Find where the given text appears and provide that cell's center as (x, y) coordinate. 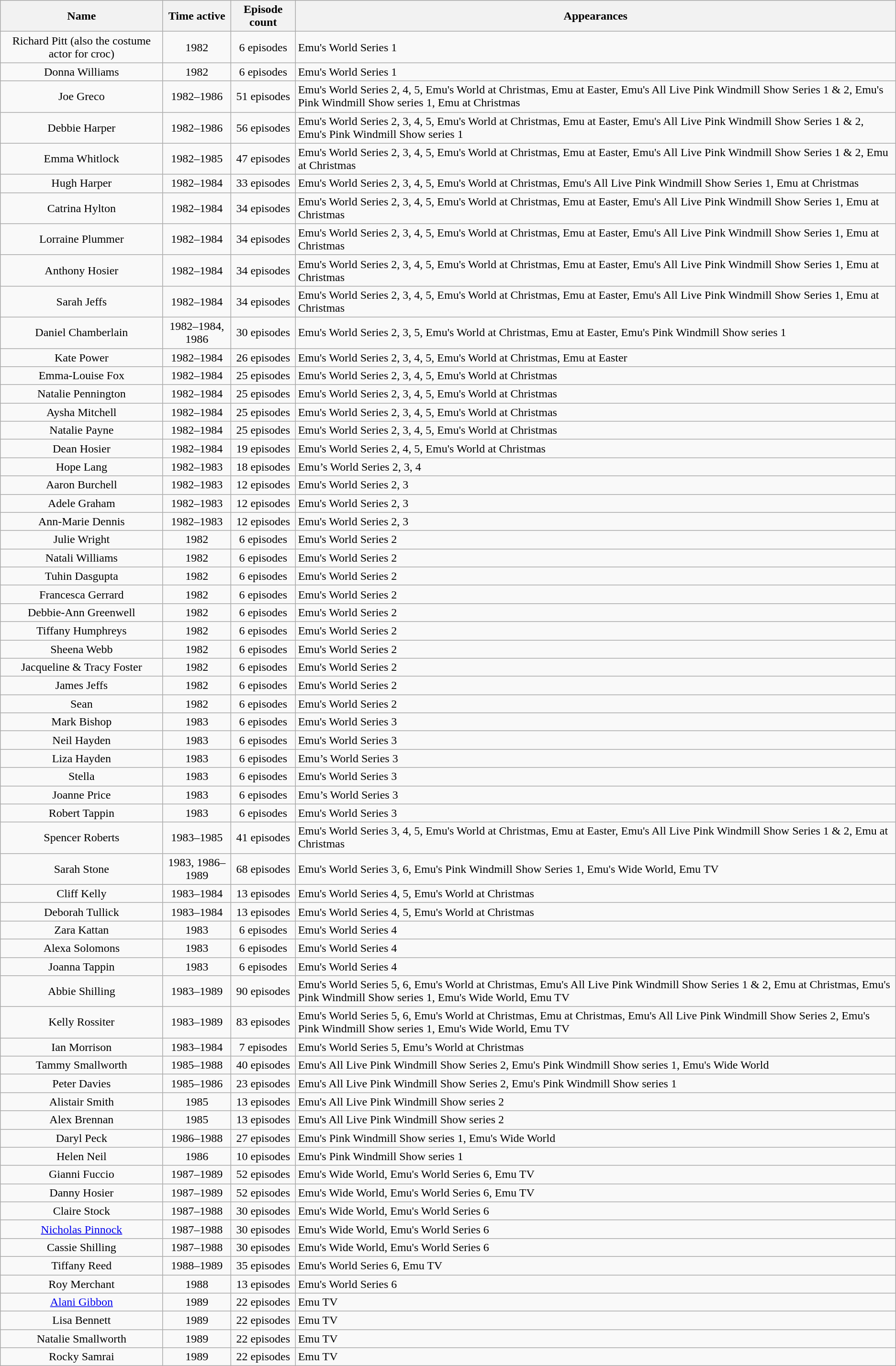
Emu's World Series 2, 3, 4, 5, Emu's World at Christmas, Emu at Easter (595, 358)
Emu's World Series 3, 6, Emu's Pink Windmill Show Series 1, Emu's Wide World, Emu TV (595, 869)
Hugh Harper (81, 183)
Alex Brennan (81, 1120)
Spencer Roberts (81, 838)
Tuhin Dasgupta (81, 576)
Lorraine Plummer (81, 239)
51 episodes (263, 97)
1986–1988 (197, 1138)
Natalie Smallworth (81, 1339)
Jacqueline & Tracy Foster (81, 667)
1982–1985 (197, 159)
1985–1986 (197, 1084)
Abbie Shilling (81, 991)
27 episodes (263, 1138)
Emu's World Series 6, Emu TV (595, 1265)
Ian Morrison (81, 1047)
26 episodes (263, 358)
Emu's Pink Windmill Show series 1 (595, 1156)
Alani Gibbon (81, 1302)
Name (81, 16)
Alistair Smith (81, 1102)
Joanna Tappin (81, 967)
Time active (197, 16)
Joanne Price (81, 795)
Nicholas Pinnock (81, 1229)
Rocky Samrai (81, 1357)
83 episodes (263, 1023)
Francesca Gerrard (81, 594)
Joe Greco (81, 97)
Tiffany Humphreys (81, 631)
Sean (81, 704)
Robert Tappin (81, 813)
Peter Davies (81, 1084)
Mark Bishop (81, 722)
Sheena Webb (81, 649)
Daniel Chamberlain (81, 332)
Dean Hosier (81, 449)
Emu's World Series 6 (595, 1284)
Neil Hayden (81, 740)
Emma Whitlock (81, 159)
68 episodes (263, 869)
Cassie Shilling (81, 1247)
Debbie-Ann Greenwell (81, 612)
Aaron Burchell (81, 485)
1988 (197, 1284)
Episode count (263, 16)
Hope Lang (81, 467)
Emu's All Live Pink Windmill Show Series 2, Emu's Pink Windmill Show series 1 (595, 1084)
10 episodes (263, 1156)
Emu's World Series 2, 4, 5, Emu's World at Christmas (595, 449)
7 episodes (263, 1047)
33 episodes (263, 183)
Anthony Hosier (81, 270)
1983, 1986–1989 (197, 869)
Emu's World Series 2, 3, 4, 5, Emu's World at Christmas, Emu at Easter, Emu's All Live Pink Windmill Show Series 1 & 2, Emu at Christmas (595, 159)
Danny Hosier (81, 1193)
Emma-Louise Fox (81, 376)
Sarah Jeffs (81, 302)
Emu's All Live Pink Windmill Show Series 2, Emu's Pink Windmill Show series 1, Emu's Wide World (595, 1065)
Daryl Peck (81, 1138)
1985–1988 (197, 1065)
Roy Merchant (81, 1284)
Emu's World Series 2, 3, 5, Emu's World at Christmas, Emu at Easter, Emu's Pink Windmill Show series 1 (595, 332)
47 episodes (263, 159)
Sarah Stone (81, 869)
Gianni Fuccio (81, 1174)
90 episodes (263, 991)
Deborah Tullick (81, 912)
40 episodes (263, 1065)
35 episodes (263, 1265)
Julie Wright (81, 540)
1988–1989 (197, 1265)
1983–1985 (197, 838)
Claire Stock (81, 1211)
Stella (81, 777)
Catrina Hylton (81, 208)
1986 (197, 1156)
Tiffany Reed (81, 1265)
Zara Kattan (81, 930)
Ann-Marie Dennis (81, 521)
1982–1984, 1986 (197, 332)
Donna Williams (81, 72)
23 episodes (263, 1084)
Alexa Solomons (81, 948)
Emu's Pink Windmill Show series 1, Emu's Wide World (595, 1138)
Lisa Bennett (81, 1321)
Emu's World Series 2, 3, 4, 5, Emu's World at Christmas, Emu's All Live Pink Windmill Show Series 1, Emu at Christmas (595, 183)
Natalie Pennington (81, 394)
Liza Hayden (81, 758)
Debbie Harper (81, 127)
Emu's World Series 3, 4, 5, Emu's World at Christmas, Emu at Easter, Emu's All Live Pink Windmill Show Series 1 & 2, Emu at Christmas (595, 838)
41 episodes (263, 838)
Kelly Rossiter (81, 1023)
Helen Neil (81, 1156)
Appearances (595, 16)
Tammy Smallworth (81, 1065)
Emu’s World Series 2, 3, 4 (595, 467)
Emu's World Series 5, Emu’s World at Christmas (595, 1047)
Adele Graham (81, 503)
Natalie Payne (81, 430)
Natali Williams (81, 558)
56 episodes (263, 127)
Kate Power (81, 358)
James Jeffs (81, 686)
Cliff Kelly (81, 893)
Aysha Mitchell (81, 412)
19 episodes (263, 449)
Richard Pitt (also the costume actor for croc) (81, 47)
18 episodes (263, 467)
